Determine the (X, Y) coordinate at the center of the cell enclosing the given text.  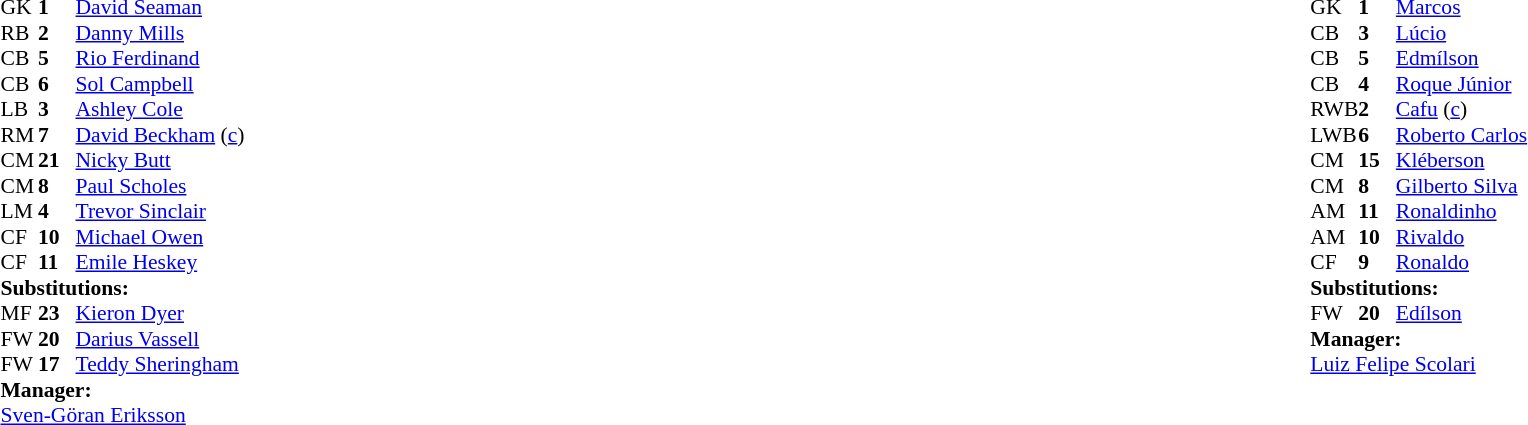
RB (19, 33)
Teddy Sheringham (160, 365)
Trevor Sinclair (160, 211)
21 (57, 161)
Danny Mills (160, 33)
Kieron Dyer (160, 313)
RM (19, 135)
Edílson (1462, 313)
23 (57, 313)
7 (57, 135)
Kléberson (1462, 161)
Cafu (c) (1462, 109)
LB (19, 109)
Ronaldinho (1462, 211)
Rio Ferdinand (160, 59)
Michael Owen (160, 237)
Gilberto Silva (1462, 186)
David Beckham (c) (160, 135)
Lúcio (1462, 33)
Nicky Butt (160, 161)
MF (19, 313)
Edmílson (1462, 59)
15 (1377, 161)
LM (19, 211)
Sol Campbell (160, 84)
17 (57, 365)
Roberto Carlos (1462, 135)
Paul Scholes (160, 186)
Luiz Felipe Scolari (1418, 365)
Roque Júnior (1462, 84)
Rivaldo (1462, 237)
Ashley Cole (160, 109)
Darius Vassell (160, 339)
RWB (1334, 109)
Emile Heskey (160, 263)
Ronaldo (1462, 263)
9 (1377, 263)
LWB (1334, 135)
